Pinpoint the cell where the given text exists, returning its (x, y) midpoint coordinate. 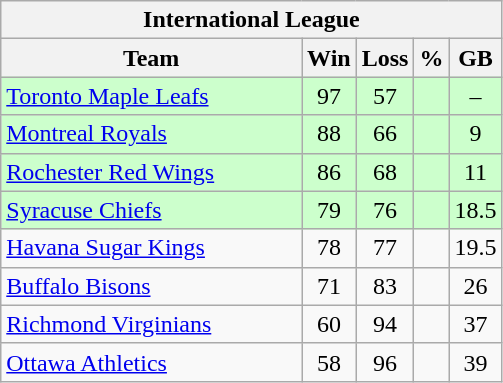
Rochester Red Wings (152, 172)
Ottawa Athletics (152, 362)
66 (385, 134)
Toronto Maple Leafs (152, 96)
Syracuse Chiefs (152, 210)
Win (330, 58)
83 (385, 286)
97 (330, 96)
9 (476, 134)
86 (330, 172)
Team (152, 58)
11 (476, 172)
International League (252, 20)
88 (330, 134)
26 (476, 286)
96 (385, 362)
37 (476, 324)
57 (385, 96)
39 (476, 362)
Havana Sugar Kings (152, 248)
18.5 (476, 210)
60 (330, 324)
78 (330, 248)
Loss (385, 58)
Montreal Royals (152, 134)
68 (385, 172)
% (432, 58)
76 (385, 210)
19.5 (476, 248)
GB (476, 58)
94 (385, 324)
Buffalo Bisons (152, 286)
58 (330, 362)
71 (330, 286)
77 (385, 248)
– (476, 96)
79 (330, 210)
Richmond Virginians (152, 324)
